Search for the cell housing the specified text and yield its (x, y) center coordinate. 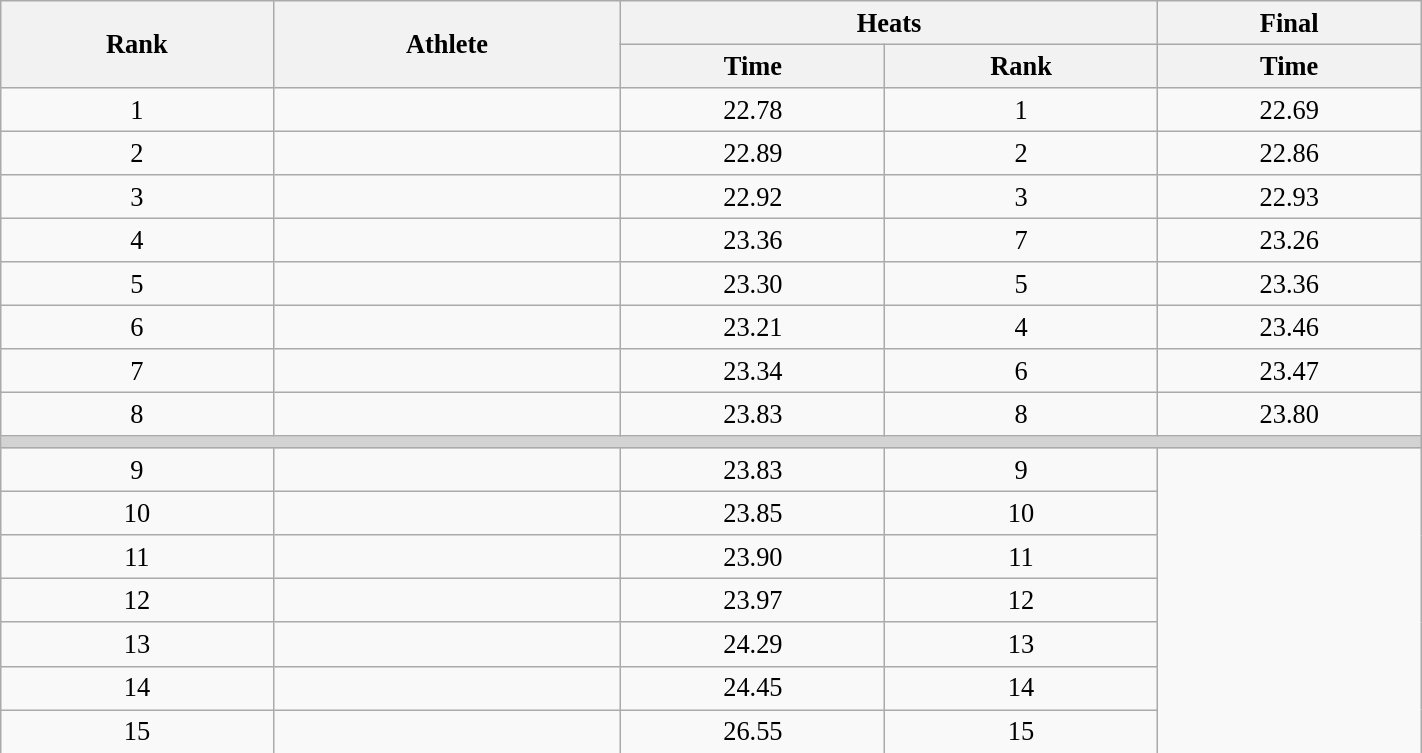
23.90 (753, 557)
Heats (889, 22)
23.30 (753, 284)
23.97 (753, 600)
24.29 (753, 644)
26.55 (753, 731)
22.89 (753, 153)
22.93 (1289, 197)
23.47 (1289, 371)
23.46 (1289, 327)
22.78 (753, 109)
23.80 (1289, 414)
Final (1289, 22)
23.21 (753, 327)
23.26 (1289, 240)
24.45 (753, 688)
22.92 (753, 197)
23.85 (753, 513)
22.69 (1289, 109)
23.34 (753, 371)
Athlete (447, 44)
22.86 (1289, 153)
